For the text-containing cell, return its midpoint in (x, y) coordinate format. 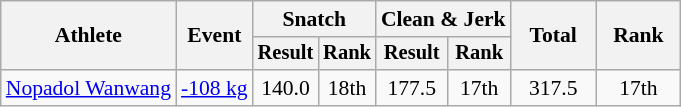
Event (214, 36)
Athlete (88, 36)
Nopadol Wanwang (88, 88)
-108 kg (214, 88)
Snatch (314, 19)
Clean & Jerk (444, 19)
317.5 (554, 88)
177.5 (412, 88)
140.0 (286, 88)
18th (347, 88)
Total (554, 36)
